For the text-containing cell, return its midpoint in [X, Y] coordinate format. 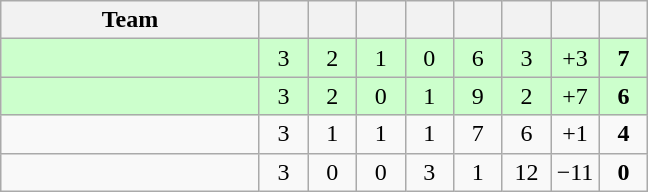
12 [526, 172]
+7 [576, 96]
4 [624, 134]
Team [130, 20]
+3 [576, 58]
−11 [576, 172]
9 [478, 96]
+1 [576, 134]
